For the text-containing cell, return its midpoint in [x, y] coordinate format. 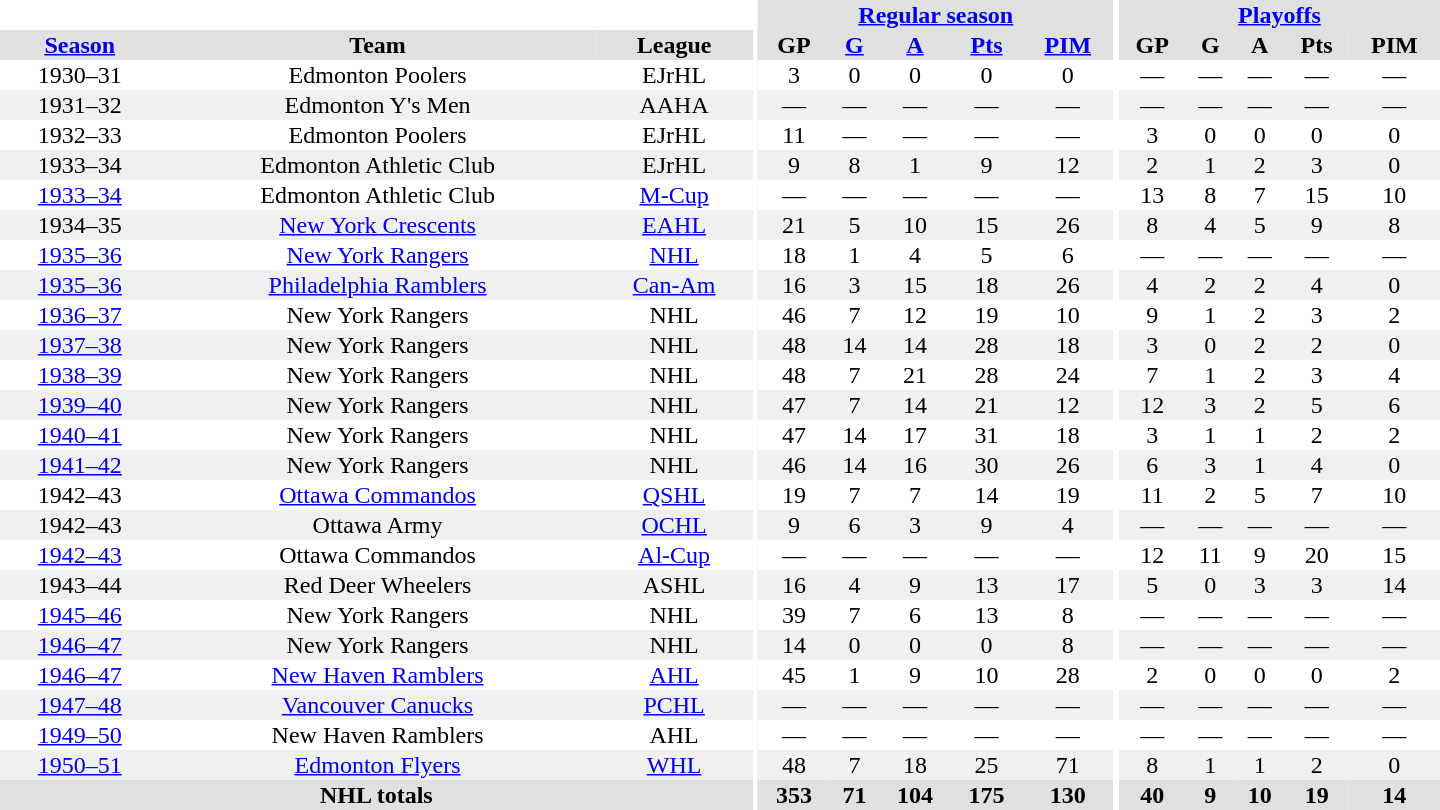
39 [794, 615]
1943–44 [80, 585]
40 [1152, 795]
OCHL [674, 525]
1937–38 [80, 345]
1940–41 [80, 435]
Edmonton Flyers [378, 765]
130 [1068, 795]
31 [987, 435]
Team [378, 45]
1939–40 [80, 405]
1949–50 [80, 735]
Al-Cup [674, 555]
PCHL [674, 705]
45 [794, 675]
1932–33 [80, 135]
25 [987, 765]
Vancouver Canucks [378, 705]
Season [80, 45]
1936–37 [80, 315]
Philadelphia Ramblers [378, 285]
Playoffs [1280, 15]
1950–51 [80, 765]
M-Cup [674, 195]
24 [1068, 375]
ASHL [674, 585]
104 [915, 795]
20 [1317, 555]
353 [794, 795]
Regular season [936, 15]
QSHL [674, 495]
1938–39 [80, 375]
1945–46 [80, 615]
175 [987, 795]
Can-Am [674, 285]
EAHL [674, 225]
1931–32 [80, 105]
1930–31 [80, 75]
New York Crescents [378, 225]
NHL totals [376, 795]
WHL [674, 765]
Red Deer Wheelers [378, 585]
AAHA [674, 105]
League [674, 45]
Edmonton Y's Men [378, 105]
Ottawa Army [378, 525]
1934–35 [80, 225]
1941–42 [80, 465]
30 [987, 465]
1947–48 [80, 705]
